Return the [X, Y] coordinate for the center point of the cell that contains the specified text.  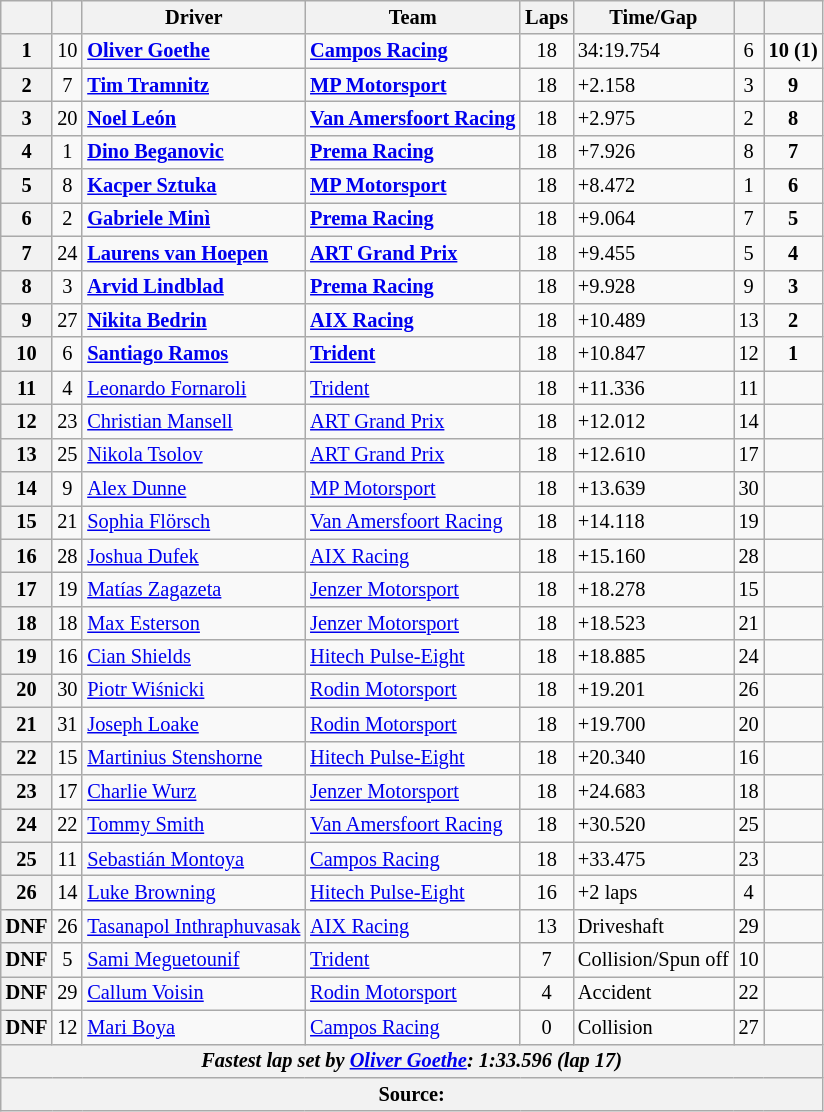
Dino Beganovic [194, 152]
Tim Tramnitz [194, 85]
Tasanapol Inthraphuvasak [194, 926]
Driver [194, 17]
Joshua Dufek [194, 556]
Collision [654, 1027]
+19.700 [654, 724]
+33.475 [654, 859]
Gabriele Minì [194, 219]
Accident [654, 993]
+10.489 [654, 320]
Kacper Sztuka [194, 186]
Driveshaft [654, 926]
+9.455 [654, 253]
Sophia Flörsch [194, 522]
Laurens van Hoepen [194, 253]
Arvid Lindblad [194, 287]
+15.160 [654, 556]
Fastest lap set by Oliver Goethe: 1:33.596 (lap 17) [412, 1061]
+20.340 [654, 758]
Mari Boya [194, 1027]
Leonardo Fornaroli [194, 388]
+30.520 [654, 825]
Time/Gap [654, 17]
Source: [412, 1094]
+7.926 [654, 152]
+9.928 [654, 287]
+12.610 [654, 455]
Charlie Wurz [194, 791]
Nikola Tsolov [194, 455]
+2.975 [654, 118]
+13.639 [654, 489]
Collision/Spun off [654, 960]
Sebastián Montoya [194, 859]
Christian Mansell [194, 421]
+12.012 [654, 421]
Luke Browning [194, 892]
Santiago Ramos [194, 354]
Martinius Stenshorne [194, 758]
34:19.754 [654, 51]
Alex Dunne [194, 489]
Nikita Bedrin [194, 320]
Matías Zagazeta [194, 589]
Laps [546, 17]
Team [412, 17]
0 [546, 1027]
+24.683 [654, 791]
Tommy Smith [194, 825]
31 [67, 724]
+18.523 [654, 623]
+9.064 [654, 219]
Callum Voisin [194, 993]
+2 laps [654, 892]
+18.885 [654, 657]
+14.118 [654, 522]
Joseph Loake [194, 724]
Cian Shields [194, 657]
Oliver Goethe [194, 51]
Sami Meguetounif [194, 960]
10 (1) [794, 51]
Piotr Wiśnicki [194, 690]
+2.158 [654, 85]
Noel León [194, 118]
+19.201 [654, 690]
+11.336 [654, 388]
Max Esterson [194, 623]
+10.847 [654, 354]
+18.278 [654, 589]
+8.472 [654, 186]
